Find where the given text appears and provide that cell's center as [x, y] coordinate. 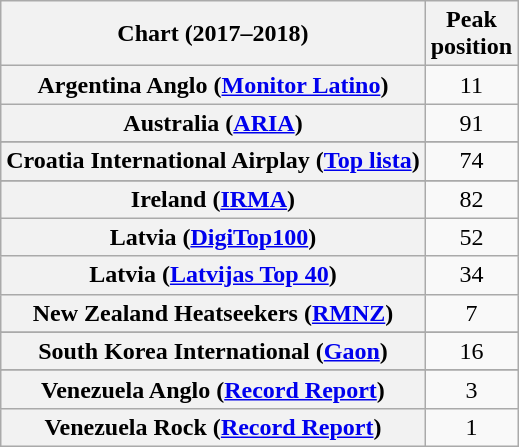
Australia (ARIA) [213, 123]
New Zealand Heatseekers (RMNZ) [213, 313]
South Korea International (Gaon) [213, 351]
91 [471, 123]
Latvia (Latvijas Top 40) [213, 275]
16 [471, 351]
Chart (2017–2018) [213, 34]
Venezuela Rock (Record Report) [213, 427]
34 [471, 275]
52 [471, 237]
3 [471, 389]
74 [471, 161]
82 [471, 199]
Latvia (DigiTop100) [213, 237]
1 [471, 427]
11 [471, 85]
7 [471, 313]
Peak position [471, 34]
Venezuela Anglo (Record Report) [213, 389]
Argentina Anglo (Monitor Latino) [213, 85]
Ireland (IRMA) [213, 199]
Croatia International Airplay (Top lista) [213, 161]
